Pinpoint the cell where the given text exists, returning its (x, y) midpoint coordinate. 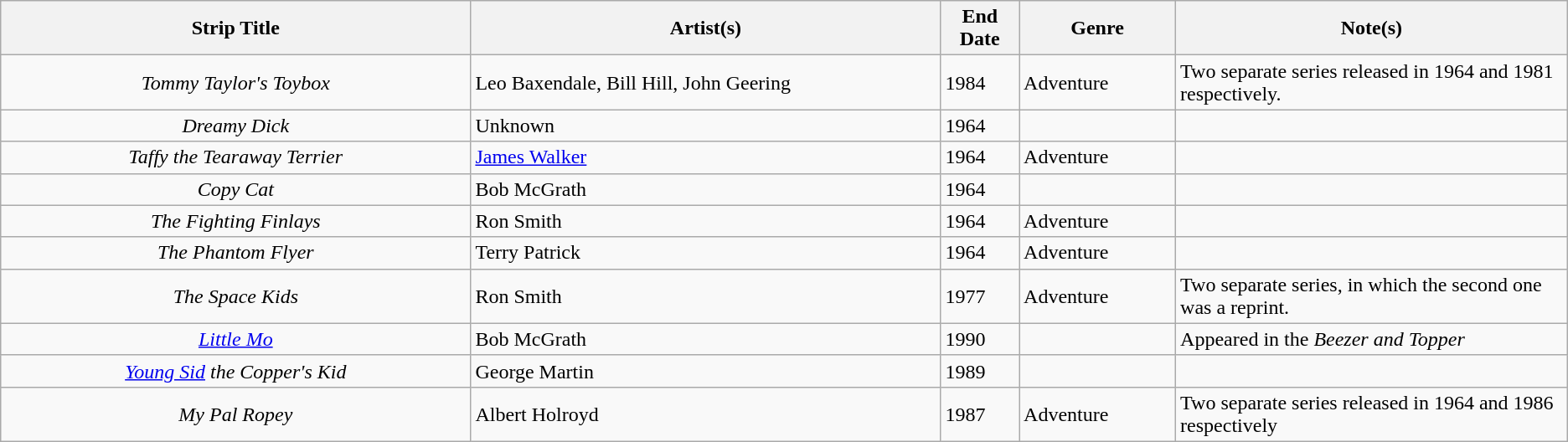
James Walker (705, 157)
Copy Cat (236, 189)
End Date (980, 28)
Dreamy Dick (236, 126)
Note(s) (1372, 28)
Two separate series released in 1964 and 1986 respectively (1372, 414)
Genre (1097, 28)
1990 (980, 339)
Leo Baxendale, Bill Hill, John Geering (705, 82)
Tommy Taylor's Toybox (236, 82)
My Pal Ropey (236, 414)
Two separate series, in which the second one was a reprint. (1372, 296)
Artist(s) (705, 28)
Appeared in the Beezer and Topper (1372, 339)
Terry Patrick (705, 253)
Albert Holroyd (705, 414)
Little Mo (236, 339)
1984 (980, 82)
The Fighting Finlays (236, 221)
Taffy the Tearaway Terrier (236, 157)
The Phantom Flyer (236, 253)
Two separate series released in 1964 and 1981 respectively. (1372, 82)
Strip Title (236, 28)
The Space Kids (236, 296)
Unknown (705, 126)
1989 (980, 371)
George Martin (705, 371)
1987 (980, 414)
Young Sid the Copper's Kid (236, 371)
1977 (980, 296)
